Pinpoint the cell where the given text exists, returning its [x, y] midpoint coordinate. 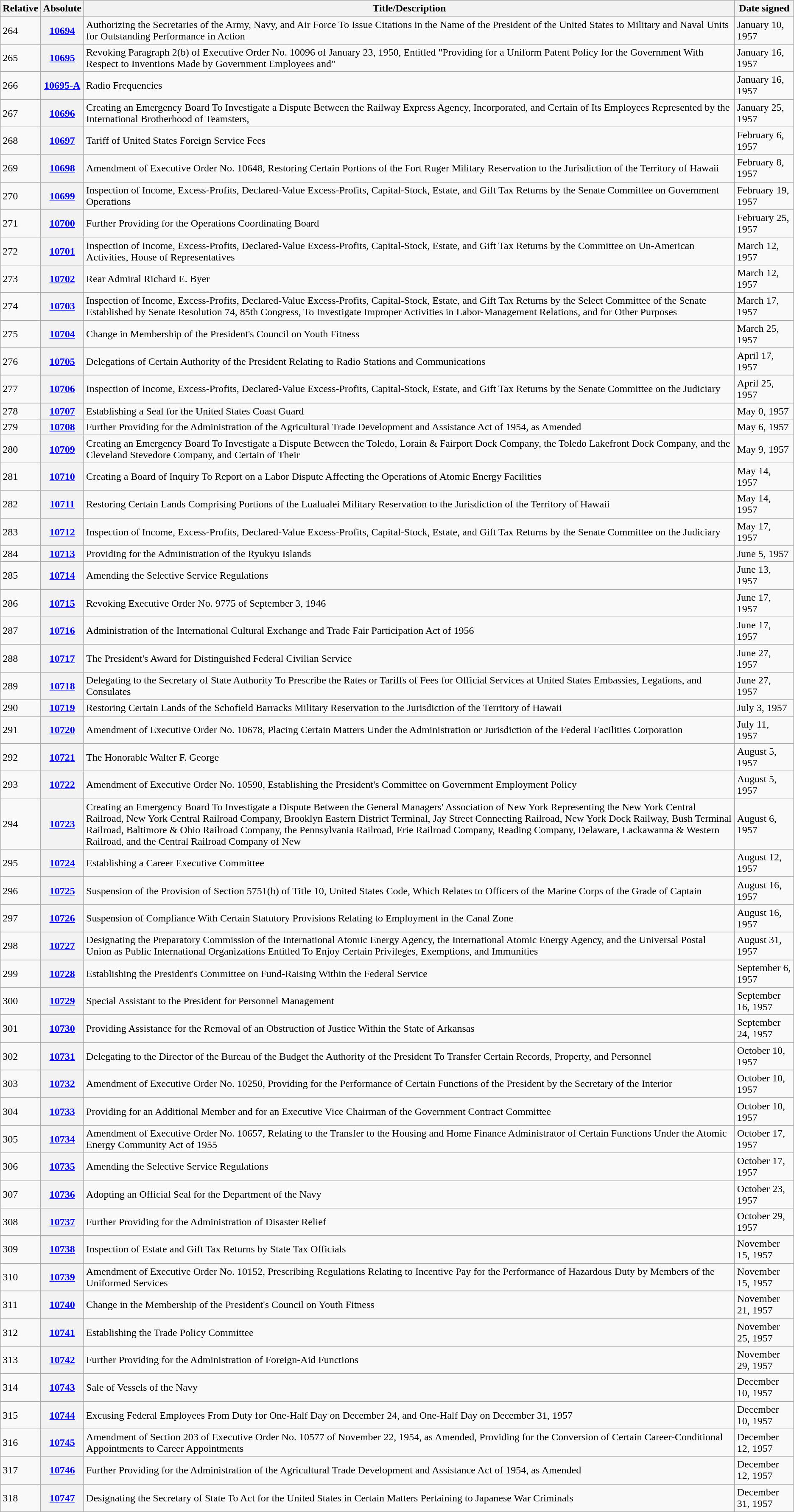
The Honorable Walter F. George [410, 758]
10716 [62, 630]
May 6, 1957 [764, 427]
Delegating to the Director of the Bureau of the Budget the Authority of the President To Transfer Certain Records, Property, and Personnel [410, 1056]
287 [20, 630]
283 [20, 532]
10710 [62, 477]
10743 [62, 1387]
Providing Assistance for the Removal of an Obstruction of Justice Within the State of Arkansas [410, 1028]
315 [20, 1415]
January 10, 1957 [764, 31]
300 [20, 1001]
270 [20, 196]
272 [20, 251]
10702 [62, 278]
265 [20, 58]
10715 [62, 603]
286 [20, 603]
Suspension of the Provision of Section 5751(b) of Title 10, United States Code, Which Relates to Officers of the Marine Corps of the Grade of Captain [410, 891]
10717 [62, 658]
Tariff of United States Foreign Service Fees [410, 141]
305 [20, 1139]
10747 [62, 1498]
271 [20, 223]
Delegations of Certain Authority of the President Relating to Radio Stations and Communications [410, 361]
318 [20, 1498]
Rear Admiral Richard E. Byer [410, 278]
10694 [62, 31]
February 19, 1957 [764, 196]
Creating a Board of Inquiry To Report on a Labor Dispute Affecting the Operations of Atomic Energy Facilities [410, 477]
February 25, 1957 [764, 223]
Establishing the President's Committee on Fund-Raising Within the Federal Service [410, 973]
August 12, 1957 [764, 863]
10718 [62, 686]
298 [20, 946]
Restoring Certain Lands Comprising Portions of the Lualualei Military Reservation to the Jurisdiction of the Territory of Hawaii [410, 504]
10706 [62, 389]
301 [20, 1028]
10708 [62, 427]
10745 [62, 1442]
Administration of the International Cultural Exchange and Trade Fair Participation Act of 1956 [410, 630]
September 24, 1957 [764, 1028]
May 0, 1957 [764, 411]
273 [20, 278]
291 [20, 730]
October 29, 1957 [764, 1222]
276 [20, 361]
July 3, 1957 [764, 708]
Providing for the Administration of the Ryukyu Islands [410, 554]
312 [20, 1332]
Excusing Federal Employees From Duty for One-Half Day on December 24, and One-Half Day on December 31, 1957 [410, 1415]
299 [20, 973]
277 [20, 389]
10742 [62, 1360]
10731 [62, 1056]
10705 [62, 361]
10695-A [62, 86]
284 [20, 554]
288 [20, 658]
307 [20, 1194]
November 21, 1957 [764, 1305]
308 [20, 1222]
September 16, 1957 [764, 1001]
317 [20, 1470]
10721 [62, 758]
July 11, 1957 [764, 730]
304 [20, 1112]
268 [20, 141]
November 29, 1957 [764, 1360]
285 [20, 575]
266 [20, 86]
March 25, 1957 [764, 333]
275 [20, 333]
314 [20, 1387]
Amendment of Executive Order No. 10250, Providing for the Performance of Certain Functions of the President by the Secretary of the Interior [410, 1084]
10698 [62, 168]
10709 [62, 449]
10732 [62, 1084]
295 [20, 863]
Radio Frequencies [410, 86]
282 [20, 504]
10741 [62, 1332]
274 [20, 306]
10738 [62, 1250]
10697 [62, 141]
February 6, 1957 [764, 141]
281 [20, 477]
316 [20, 1442]
10733 [62, 1112]
Special Assistant to the President for Personnel Management [410, 1001]
10714 [62, 575]
November 25, 1957 [764, 1332]
10734 [62, 1139]
10720 [62, 730]
Title/Description [410, 8]
10735 [62, 1167]
10703 [62, 306]
10704 [62, 333]
Further Providing for the Administration of Foreign-Aid Functions [410, 1360]
296 [20, 891]
10736 [62, 1194]
293 [20, 785]
278 [20, 411]
Change in the Membership of the President's Council on Youth Fitness [410, 1305]
10712 [62, 532]
280 [20, 449]
The President's Award for Distinguished Federal Civilian Service [410, 658]
Establishing the Trade Policy Committee [410, 1332]
10728 [62, 973]
Providing for an Additional Member and for an Executive Vice Chairman of the Government Contract Committee [410, 1112]
Change in Membership of the President's Council on Youth Fitness [410, 333]
297 [20, 918]
264 [20, 31]
10707 [62, 411]
10723 [62, 824]
October 23, 1957 [764, 1194]
10739 [62, 1277]
April 17, 1957 [764, 361]
Amendment of Executive Order No. 10590, Establishing the President's Committee on Government Employment Policy [410, 785]
10744 [62, 1415]
302 [20, 1056]
279 [20, 427]
Designating the Secretary of State To Act for the United States in Certain Matters Pertaining to Japanese War Criminals [410, 1498]
Suspension of Compliance With Certain Statutory Provisions Relating to Employment in the Canal Zone [410, 918]
10701 [62, 251]
May 17, 1957 [764, 532]
Revoking Executive Order No. 9775 of September 3, 1946 [410, 603]
10726 [62, 918]
10737 [62, 1222]
10725 [62, 891]
313 [20, 1360]
10722 [62, 785]
10719 [62, 708]
10711 [62, 504]
289 [20, 686]
10700 [62, 223]
292 [20, 758]
June 13, 1957 [764, 575]
Sale of Vessels of the Navy [410, 1387]
10695 [62, 58]
Absolute [62, 8]
267 [20, 113]
303 [20, 1084]
June 5, 1957 [764, 554]
April 25, 1957 [764, 389]
290 [20, 708]
309 [20, 1250]
311 [20, 1305]
306 [20, 1167]
10740 [62, 1305]
Establishing a Seal for the United States Coast Guard [410, 411]
January 25, 1957 [764, 113]
Further Providing for the Operations Coordinating Board [410, 223]
269 [20, 168]
10724 [62, 863]
10727 [62, 946]
March 17, 1957 [764, 306]
May 9, 1957 [764, 449]
Establishing a Career Executive Committee [410, 863]
10729 [62, 1001]
10699 [62, 196]
10730 [62, 1028]
10713 [62, 554]
Restoring Certain Lands of the Schofield Barracks Military Reservation to the Jurisdiction of the Territory of Hawaii [410, 708]
10696 [62, 113]
10746 [62, 1470]
February 8, 1957 [764, 168]
Date signed [764, 8]
310 [20, 1277]
August 6, 1957 [764, 824]
Inspection of Estate and Gift Tax Returns by State Tax Officials [410, 1250]
Amendment of Executive Order No. 10678, Placing Certain Matters Under the Administration or Jurisdiction of the Federal Facilities Corporation [410, 730]
Further Providing for the Administration of Disaster Relief [410, 1222]
September 6, 1957 [764, 973]
Relative [20, 8]
August 31, 1957 [764, 946]
Adopting an Official Seal for the Department of the Navy [410, 1194]
294 [20, 824]
December 31, 1957 [764, 1498]
